Capture the cell that displays the provided text and extract its (X, Y) central coordinate. 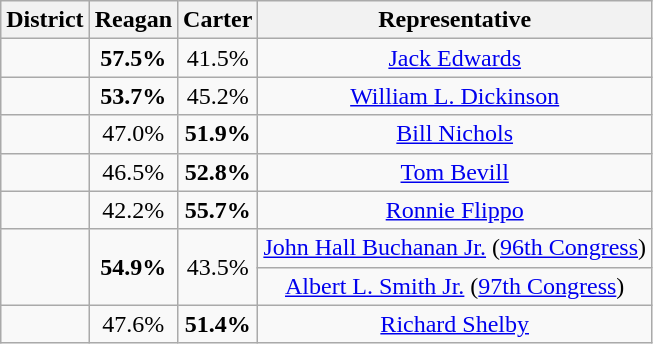
District (45, 20)
47.0% (133, 134)
William L. Dickinson (455, 96)
Bill Nichols (455, 134)
51.9% (218, 134)
Carter (218, 20)
46.5% (133, 172)
Ronnie Flippo (455, 210)
54.9% (133, 267)
43.5% (218, 267)
52.8% (218, 172)
Albert L. Smith Jr. (97th Congress) (455, 286)
47.6% (133, 324)
51.4% (218, 324)
Reagan (133, 20)
45.2% (218, 96)
57.5% (133, 58)
Tom Bevill (455, 172)
41.5% (218, 58)
53.7% (133, 96)
Representative (455, 20)
Richard Shelby (455, 324)
Jack Edwards (455, 58)
John Hall Buchanan Jr. (96th Congress) (455, 248)
42.2% (133, 210)
55.7% (218, 210)
